Locate the cell with the specified text and output its [X, Y] center coordinate. 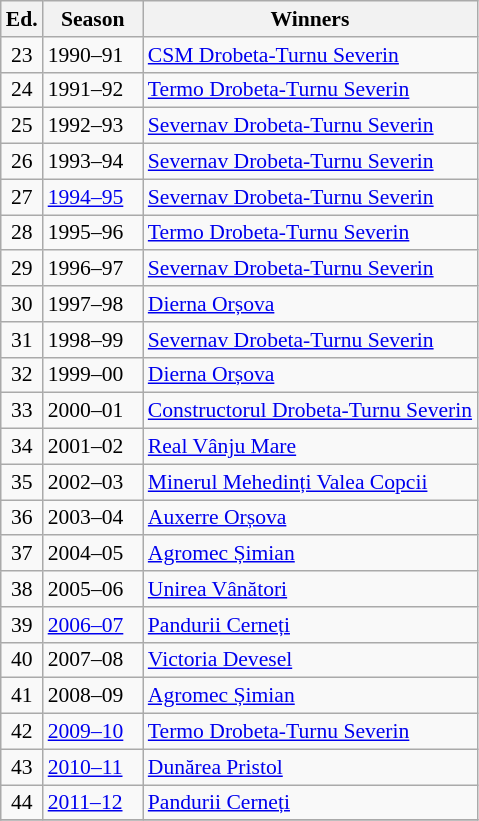
2007–08 [93, 660]
Unirea Vânători [310, 589]
1994–95 [93, 197]
1992–93 [93, 126]
2004–05 [93, 554]
1998–99 [93, 340]
25 [22, 126]
Winners [310, 19]
31 [22, 340]
Constructorul Drobeta-Turnu Severin [310, 411]
44 [22, 803]
2001–02 [93, 447]
2005–06 [93, 589]
Ed. [22, 19]
Victoria Devesel [310, 660]
Auxerre Orșova [310, 518]
2008–09 [93, 696]
36 [22, 518]
1991–92 [93, 90]
35 [22, 482]
1993–94 [93, 162]
2006–07 [93, 625]
2009–10 [93, 732]
CSM Drobeta-Turnu Severin [310, 55]
1996–97 [93, 269]
38 [22, 589]
2000–01 [93, 411]
23 [22, 55]
40 [22, 660]
34 [22, 447]
2010–11 [93, 767]
29 [22, 269]
1995–96 [93, 233]
30 [22, 304]
42 [22, 732]
Dunărea Pristol [310, 767]
37 [22, 554]
Season [93, 19]
26 [22, 162]
32 [22, 375]
2002–03 [93, 482]
2003–04 [93, 518]
Minerul Mehedinți Valea Copcii [310, 482]
28 [22, 233]
1990–91 [93, 55]
39 [22, 625]
43 [22, 767]
33 [22, 411]
1997–98 [93, 304]
1999–00 [93, 375]
41 [22, 696]
24 [22, 90]
2011–12 [93, 803]
Real Vânju Mare [310, 447]
27 [22, 197]
